Pinpoint the cell where the given text exists, returning its (x, y) midpoint coordinate. 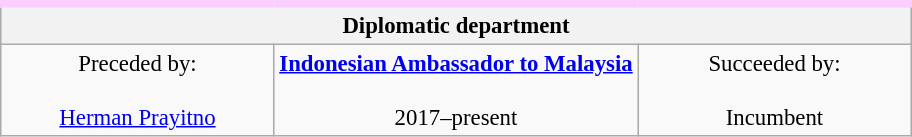
Preceded by:Herman Prayitno (138, 90)
Indonesian Ambassador to Malaysia2017–present (456, 90)
Diplomatic department (456, 24)
Succeeded by:Incumbent (774, 90)
